Provide the (x, y) coordinate of the cell's center where the given text is located.  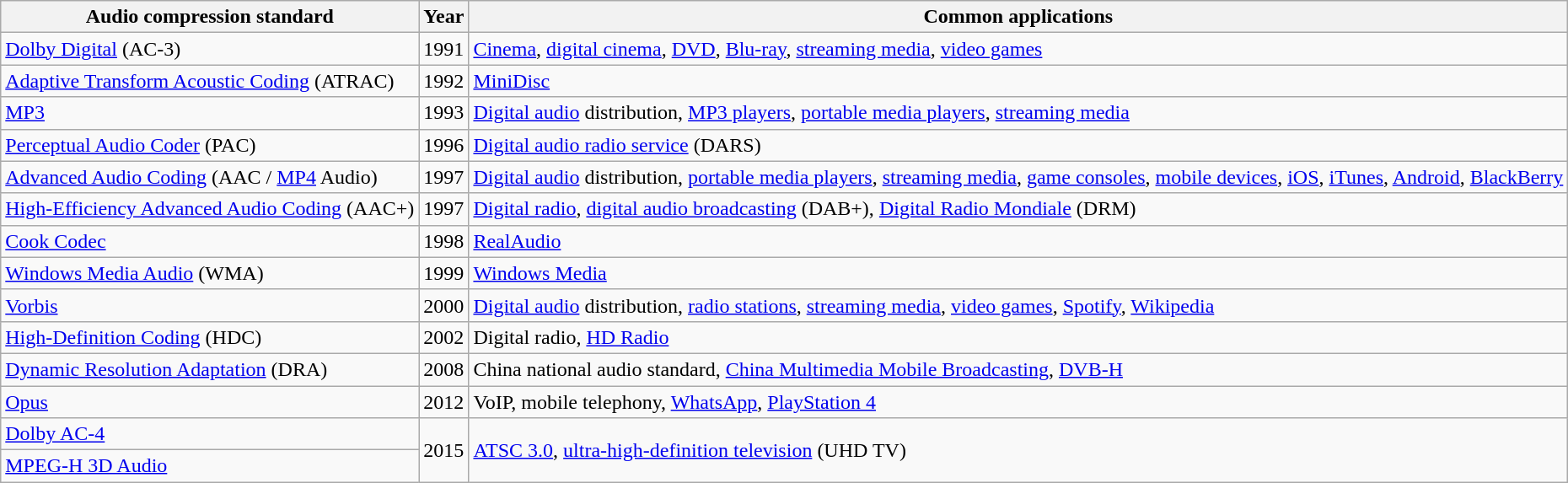
Dynamic Resolution Adaptation (DRA) (210, 369)
Advanced Audio Coding (AAC / MP4 Audio) (210, 177)
Windows Media (1018, 273)
2002 (443, 337)
Digital radio, HD Radio (1018, 337)
RealAudio (1018, 241)
MPEG-H 3D Audio (210, 466)
Digital audio distribution, radio stations, streaming media, video games, Spotify, Wikipedia (1018, 305)
MiniDisc (1018, 81)
Year (443, 17)
Digital audio distribution, portable media players, streaming media, game consoles, mobile devices, iOS, iTunes, Android, BlackBerry (1018, 177)
2012 (443, 402)
High-Definition Coding (HDC) (210, 337)
High-Efficiency Advanced Audio Coding (AAC+) (210, 209)
2000 (443, 305)
Dolby AC-4 (210, 434)
Dolby Digital (AC-3) (210, 49)
VoIP, mobile telephony, WhatsApp, PlayStation 4 (1018, 402)
1999 (443, 273)
Digital audio distribution, MP3 players, portable media players, streaming media (1018, 113)
Digital audio radio service (DARS) (1018, 145)
2008 (443, 369)
Opus (210, 402)
1991 (443, 49)
Vorbis (210, 305)
MP3 (210, 113)
1996 (443, 145)
Adaptive Transform Acoustic Coding (ATRAC) (210, 81)
Cinema, digital cinema, DVD, Blu-ray, streaming media, video games (1018, 49)
Cook Codec (210, 241)
1998 (443, 241)
Windows Media Audio (WMA) (210, 273)
1992 (443, 81)
Perceptual Audio Coder (PAC) (210, 145)
2015 (443, 450)
1993 (443, 113)
Audio compression standard (210, 17)
Digital radio, digital audio broadcasting (DAB+), Digital Radio Mondiale (DRM) (1018, 209)
ATSC 3.0, ultra-high-definition television (UHD TV) (1018, 450)
China national audio standard, China Multimedia Mobile Broadcasting, DVB-H (1018, 369)
Common applications (1018, 17)
